Scan for the cell matching the given text and deliver its [x, y] coordinate at center. 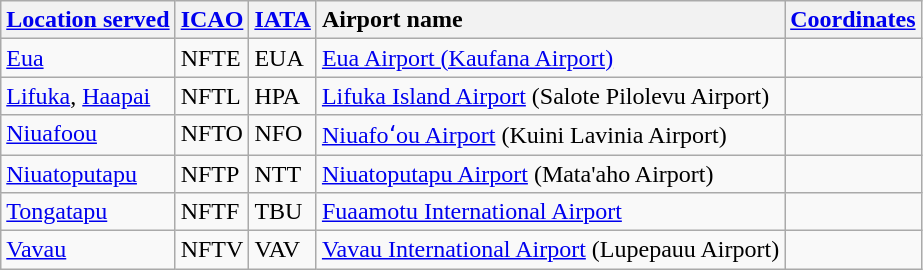
NFTV [212, 250]
Vavau [88, 250]
Niuatoputapu [88, 173]
HPA [283, 96]
NFTO [212, 135]
NFTF [212, 212]
IATA [283, 20]
Eua Airport (Kaufana Airport) [550, 58]
Vavau International Airport (Lupepauu Airport) [550, 250]
Lifuka Island Airport (Salote Pilolevu Airport) [550, 96]
VAV [283, 250]
NFTP [212, 173]
Lifuka, Haapai [88, 96]
Niuatoputapu Airport (Mata'aho Airport) [550, 173]
Location served [88, 20]
Fuaamotu International Airport [550, 212]
Airport name [550, 20]
Niuafoʻou Airport (Kuini Lavinia Airport) [550, 135]
NFO [283, 135]
Niuafoou [88, 135]
NTT [283, 173]
NFTL [212, 96]
Coordinates [853, 20]
NFTE [212, 58]
Eua [88, 58]
EUA [283, 58]
ICAO [212, 20]
TBU [283, 212]
Tongatapu [88, 212]
